Pinpoint the cell where the given text exists, returning its (X, Y) midpoint coordinate. 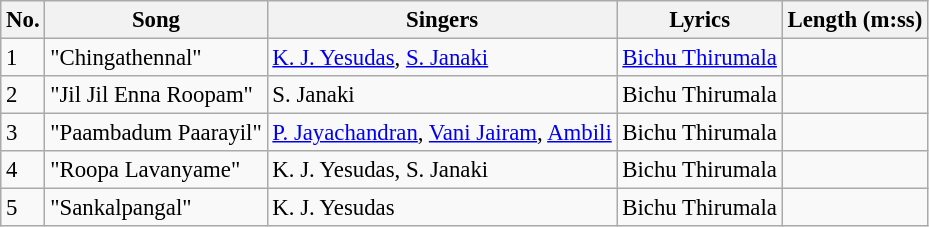
"Chingathennal" (156, 58)
"Sankalpangal" (156, 208)
S. Janaki (442, 95)
2 (23, 95)
P. Jayachandran, Vani Jairam, Ambili (442, 133)
"Paambadum Paarayil" (156, 133)
Singers (442, 20)
1 (23, 58)
Lyrics (700, 20)
No. (23, 20)
K. J. Yesudas (442, 208)
"Roopa Lavanyame" (156, 170)
Song (156, 20)
3 (23, 133)
4 (23, 170)
Length (m:ss) (854, 20)
"Jil Jil Enna Roopam" (156, 95)
5 (23, 208)
